Extract the [x, y] coordinate from the center of the cell holding the provided text.  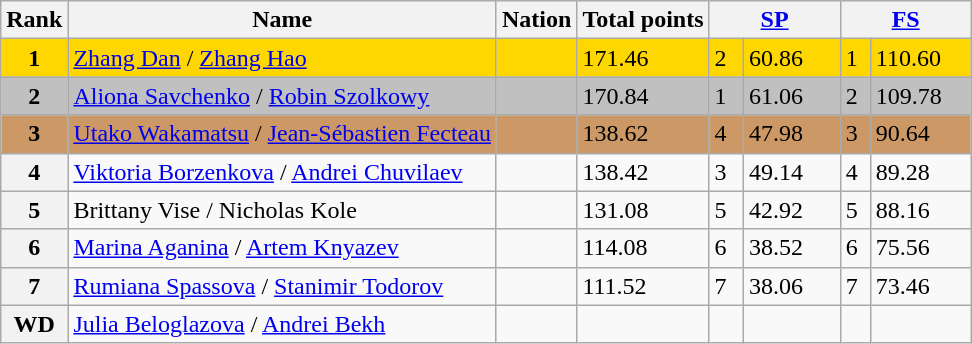
Julia Beloglazova / Andrei Bekh [282, 324]
Nation [536, 20]
Marina Aganina / Artem Knyazev [282, 248]
110.60 [920, 58]
170.84 [643, 96]
SP [774, 20]
49.14 [792, 172]
88.16 [920, 210]
Rumiana Spassova / Stanimir Todorov [282, 286]
60.86 [792, 58]
42.92 [792, 210]
Total points [643, 20]
Rank [34, 20]
Brittany Vise / Nicholas Kole [282, 210]
Viktoria Borzenkova / Andrei Chuvilaev [282, 172]
61.06 [792, 96]
111.52 [643, 286]
Zhang Dan / Zhang Hao [282, 58]
138.42 [643, 172]
89.28 [920, 172]
73.46 [920, 286]
38.06 [792, 286]
47.98 [792, 134]
Utako Wakamatsu / Jean-Sébastien Fecteau [282, 134]
109.78 [920, 96]
114.08 [643, 248]
171.46 [643, 58]
38.52 [792, 248]
FS [906, 20]
138.62 [643, 134]
WD [34, 324]
Aliona Savchenko / Robin Szolkowy [282, 96]
75.56 [920, 248]
Name [282, 20]
131.08 [643, 210]
90.64 [920, 134]
